Pinpoint the cell where the given text exists, returning its (X, Y) midpoint coordinate. 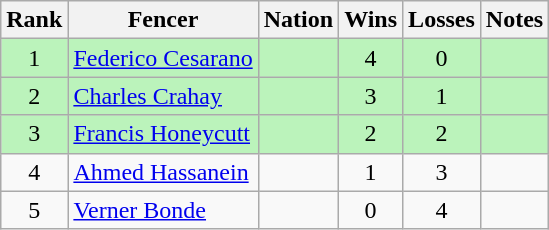
Nation (298, 20)
Federico Cesarano (163, 58)
Charles Crahay (163, 96)
Rank (34, 20)
Ahmed Hassanein (163, 172)
Fencer (163, 20)
Wins (371, 20)
5 (34, 210)
Francis Honeycutt (163, 134)
Notes (514, 20)
Losses (442, 20)
Verner Bonde (163, 210)
